For the text-containing cell, return its midpoint in [X, Y] coordinate format. 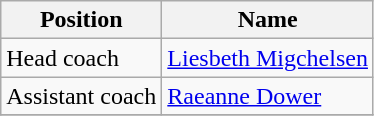
Assistant coach [82, 96]
Name [268, 20]
Head coach [82, 58]
Liesbeth Migchelsen [268, 58]
Raeanne Dower [268, 96]
Position [82, 20]
